For the text-containing cell, return its midpoint in (x, y) coordinate format. 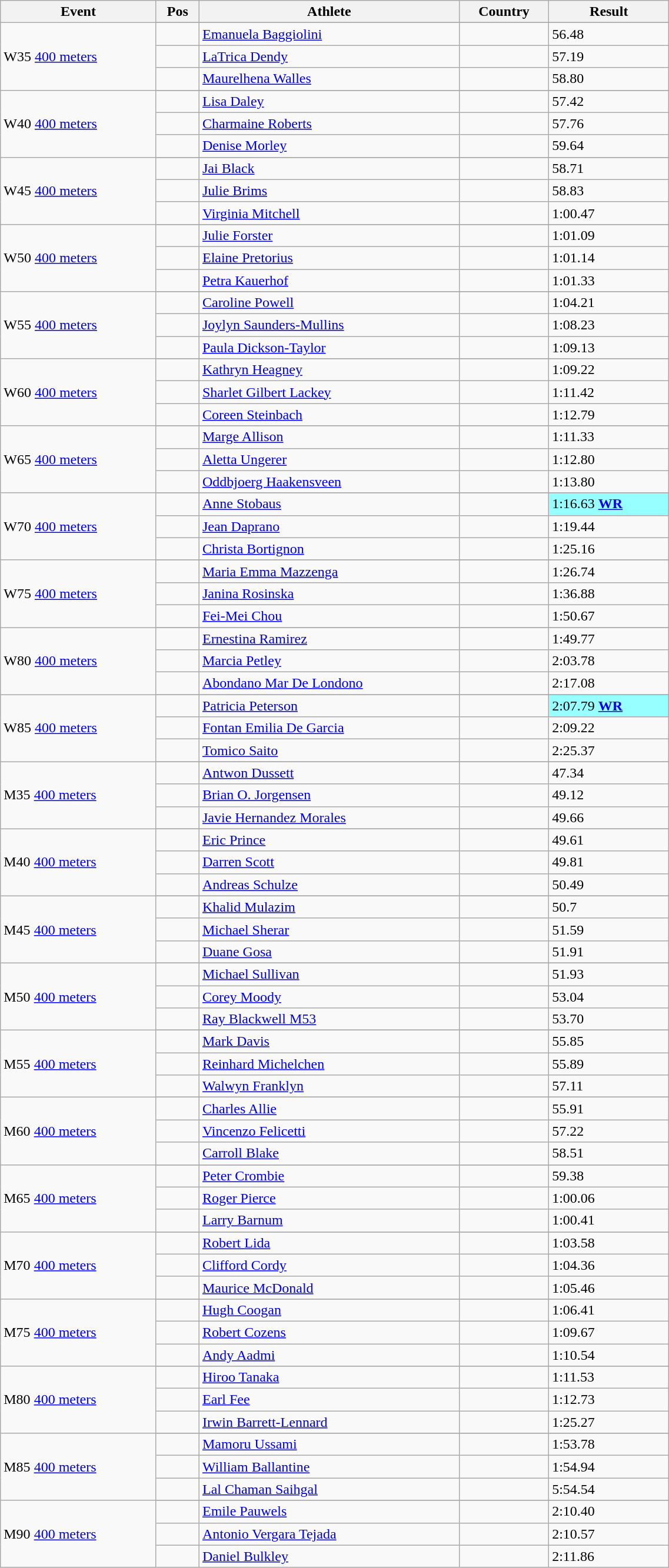
Abondano Mar De Londono (329, 683)
50.7 (609, 907)
W75 400 meters (78, 593)
58.71 (609, 168)
1:01.33 (609, 281)
1:50.67 (609, 616)
Patricia Peterson (329, 706)
M75 400 meters (78, 1332)
1:12.79 (609, 415)
1:03.58 (609, 1243)
51.91 (609, 952)
M80 400 meters (78, 1400)
Khalid Mulazim (329, 907)
William Ballantine (329, 1467)
47.34 (609, 773)
Charles Allie (329, 1109)
Mark Davis (329, 1042)
57.22 (609, 1131)
1:36.88 (609, 593)
Pos (178, 12)
58.51 (609, 1153)
W45 400 meters (78, 191)
56.48 (609, 34)
Antonio Vergara Tejada (329, 1534)
53.70 (609, 1019)
Earl Fee (329, 1400)
1:13.80 (609, 482)
1:11.53 (609, 1377)
W65 400 meters (78, 459)
Eric Prince (329, 840)
55.89 (609, 1064)
2:07.79 WR (609, 706)
Result (609, 12)
Julie Brims (329, 191)
59.64 (609, 146)
51.93 (609, 974)
W35 400 meters (78, 56)
Caroline Powell (329, 303)
Anne Stobaus (329, 504)
57.76 (609, 124)
Oddbjoerg Haakensveen (329, 482)
Denise Morley (329, 146)
Charmaine Roberts (329, 124)
49.81 (609, 862)
W60 400 meters (78, 392)
Reinhard Michelchen (329, 1064)
Event (78, 12)
1:12.73 (609, 1400)
2:09.22 (609, 728)
Hiroo Tanaka (329, 1377)
1:00.06 (609, 1198)
1:26.74 (609, 571)
M65 400 meters (78, 1198)
Marcia Petley (329, 661)
Sharlet Gilbert Lackey (329, 392)
Maurelhena Walles (329, 79)
2:03.78 (609, 661)
Fei-Mei Chou (329, 616)
M90 400 meters (78, 1534)
1:49.77 (609, 638)
59.38 (609, 1176)
Aletta Ungerer (329, 459)
1:01.14 (609, 258)
57.11 (609, 1086)
Petra Kauerhof (329, 281)
Hugh Coogan (329, 1310)
Ray Blackwell M53 (329, 1019)
Kathryn Heagney (329, 370)
Andy Aadmi (329, 1355)
58.80 (609, 79)
Roger Pierce (329, 1198)
Corey Moody (329, 997)
M40 400 meters (78, 862)
Brian O. Jorgensen (329, 795)
Athlete (329, 12)
M60 400 meters (78, 1131)
Javie Hernandez Morales (329, 818)
2:25.37 (609, 750)
1:10.54 (609, 1355)
1:04.36 (609, 1265)
LaTrica Dendy (329, 56)
Paula Dickson-Taylor (329, 348)
Darren Scott (329, 862)
Vincenzo Felicetti (329, 1131)
49.12 (609, 795)
58.83 (609, 191)
Michael Sullivan (329, 974)
51.59 (609, 929)
Jean Daprano (329, 526)
1:04.21 (609, 303)
5:54.54 (609, 1489)
M70 400 meters (78, 1265)
1:01.09 (609, 235)
M35 400 meters (78, 795)
2:10.57 (609, 1534)
Daniel Bulkley (329, 1556)
Julie Forster (329, 235)
1:00.41 (609, 1220)
1:08.23 (609, 325)
M55 400 meters (78, 1064)
49.61 (609, 840)
Walwyn Franklyn (329, 1086)
Coreen Steinbach (329, 415)
Carroll Blake (329, 1153)
Maria Emma Mazzenga (329, 571)
49.66 (609, 818)
57.19 (609, 56)
1:16.63 WR (609, 504)
Mamoru Ussami (329, 1444)
2:10.40 (609, 1512)
Elaine Pretorius (329, 258)
53.04 (609, 997)
2:17.08 (609, 683)
50.49 (609, 885)
Christa Bortignon (329, 549)
Marge Allison (329, 437)
Clifford Cordy (329, 1265)
Peter Crombie (329, 1176)
1:11.42 (609, 392)
1:05.46 (609, 1287)
Emanuela Baggiolini (329, 34)
Janina Rosinska (329, 593)
Country (504, 12)
Robert Lida (329, 1243)
55.85 (609, 1042)
55.91 (609, 1109)
W40 400 meters (78, 124)
M45 400 meters (78, 929)
Fontan Emilia De Garcia (329, 728)
Lisa Daley (329, 101)
1:12.80 (609, 459)
Irwin Barrett-Lennard (329, 1422)
1:11.33 (609, 437)
Robert Cozens (329, 1332)
W70 400 meters (78, 526)
W85 400 meters (78, 728)
Larry Barnum (329, 1220)
1:00.47 (609, 213)
Joylyn Saunders-Mullins (329, 325)
Tomico Saito (329, 750)
W80 400 meters (78, 660)
1:25.27 (609, 1422)
Michael Sherar (329, 929)
1:09.22 (609, 370)
W50 400 meters (78, 258)
Antwon Dussett (329, 773)
M85 400 meters (78, 1467)
1:09.13 (609, 348)
Maurice McDonald (329, 1287)
1:54.94 (609, 1467)
1:19.44 (609, 526)
Virginia Mitchell (329, 213)
Emile Pauwels (329, 1512)
Jai Black (329, 168)
1:06.41 (609, 1310)
1:09.67 (609, 1332)
W55 400 meters (78, 325)
2:11.86 (609, 1556)
57.42 (609, 101)
1:53.78 (609, 1444)
Andreas Schulze (329, 885)
Lal Chaman Saihgal (329, 1489)
Duane Gosa (329, 952)
1:25.16 (609, 549)
Ernestina Ramirez (329, 638)
M50 400 meters (78, 996)
